Capture the cell that displays the provided text and extract its (x, y) central coordinate. 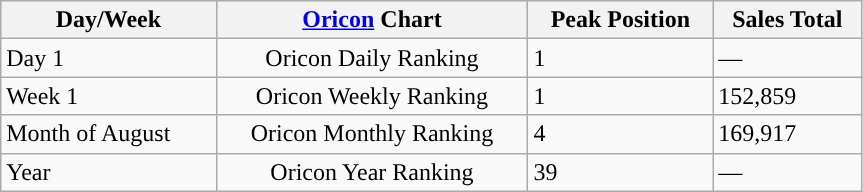
Week 1 (108, 96)
169,917 (788, 134)
Day/Week (108, 20)
Peak Position (620, 20)
39 (620, 172)
4 (620, 134)
Day 1 (108, 58)
Sales Total (788, 20)
Oricon Daily Ranking (372, 58)
Oricon Year Ranking (372, 172)
Month of August (108, 134)
152,859 (788, 96)
Oricon Weekly Ranking (372, 96)
Year (108, 172)
Oricon Chart (372, 20)
Oricon Monthly Ranking (372, 134)
